Find where the given text appears and provide that cell's center as [x, y] coordinate. 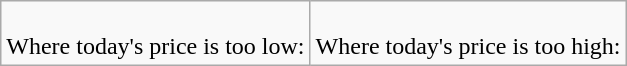
Where today's price is too high: [468, 34]
Where today's price is too low: [156, 34]
